Find where the given text appears and provide that cell's center as [x, y] coordinate. 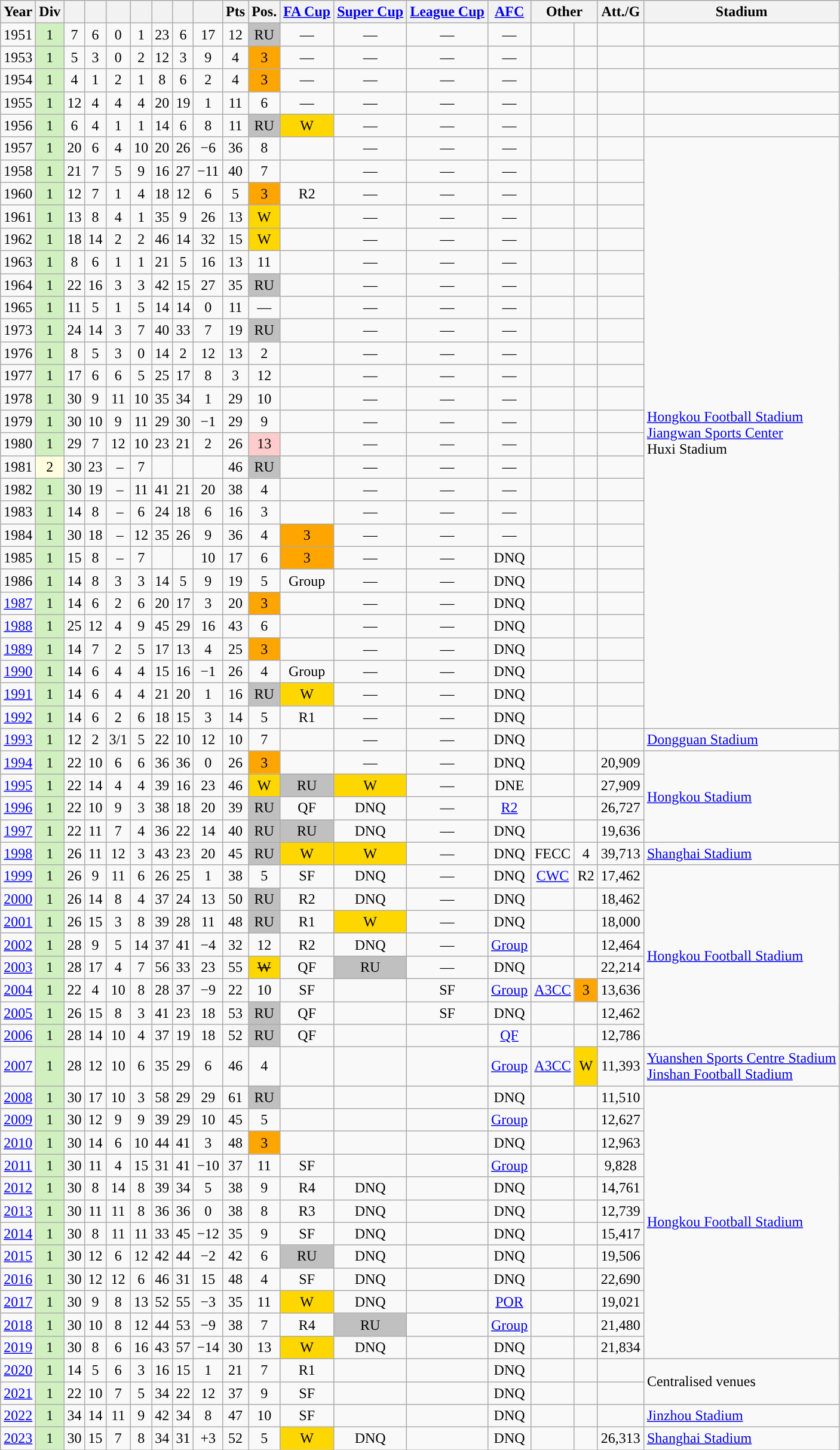
57 [183, 1347]
1986 [18, 580]
Hongkou Football StadiumJiangwan Sports CenterHuxi Stadium [741, 433]
1963 [18, 262]
1989 [18, 648]
1998 [18, 854]
21,480 [620, 1324]
22,690 [620, 1279]
19,021 [620, 1302]
−4 [208, 944]
22,214 [620, 967]
1965 [18, 308]
18,462 [620, 899]
Other [564, 12]
1980 [18, 444]
1976 [18, 353]
1964 [18, 285]
2004 [18, 990]
1953 [18, 57]
11,510 [620, 1097]
2000 [18, 899]
Super Cup [370, 12]
39,713 [620, 854]
58 [163, 1097]
CWC [553, 876]
11,393 [620, 1066]
1961 [18, 216]
2021 [18, 1393]
2003 [18, 967]
1996 [18, 808]
47 [235, 1416]
2010 [18, 1143]
1982 [18, 490]
1956 [18, 126]
12,786 [620, 1036]
19,506 [620, 1256]
20,909 [620, 763]
1988 [18, 626]
1957 [18, 148]
56 [163, 967]
FECC [553, 854]
AFC [509, 12]
−14 [208, 1347]
26,313 [620, 1439]
50 [235, 899]
26,727 [620, 808]
1999 [18, 876]
Yuanshen Sports Centre StadiumJinshan Football Stadium [741, 1066]
13,636 [620, 990]
9,828 [620, 1165]
1983 [18, 512]
2006 [18, 1036]
1985 [18, 558]
2023 [18, 1439]
2005 [18, 1013]
Att./G [620, 12]
17,462 [620, 876]
1981 [18, 467]
−12 [208, 1234]
14,761 [620, 1188]
2020 [18, 1370]
21,834 [620, 1347]
2009 [18, 1120]
FA Cup [307, 12]
2022 [18, 1416]
1991 [18, 695]
15,417 [620, 1234]
Div [50, 12]
27,909 [620, 785]
1951 [18, 35]
Centralised venues [741, 1381]
1994 [18, 763]
1987 [18, 603]
1978 [18, 399]
1992 [18, 717]
1960 [18, 194]
Stadium [741, 12]
1997 [18, 831]
2015 [18, 1256]
61 [235, 1097]
1990 [18, 672]
2018 [18, 1324]
19,636 [620, 831]
1984 [18, 535]
12,739 [620, 1211]
Pts [235, 12]
Year [18, 12]
12,627 [620, 1120]
1955 [18, 103]
2002 [18, 944]
2001 [18, 922]
Jinzhou Stadium [741, 1416]
−2 [208, 1256]
−11 [208, 171]
DNE [509, 785]
2012 [18, 1188]
Pos. [264, 12]
1958 [18, 171]
2007 [18, 1066]
3/1 [118, 740]
2016 [18, 1279]
1954 [18, 80]
−10 [208, 1165]
1977 [18, 376]
−6 [208, 148]
Dongguan Stadium [741, 740]
R3 [307, 1211]
2008 [18, 1097]
1993 [18, 740]
2014 [18, 1234]
League Cup [447, 12]
2011 [18, 1165]
2017 [18, 1302]
12,462 [620, 1013]
1979 [18, 421]
2013 [18, 1211]
1962 [18, 239]
1995 [18, 785]
−3 [208, 1302]
12,963 [620, 1143]
12,464 [620, 944]
18,000 [620, 922]
1973 [18, 331]
Hongkou Stadium [741, 797]
+3 [208, 1439]
POR [509, 1302]
2019 [18, 1347]
